Identify which cell holds the provided text, then report its (x, y) central coordinate. 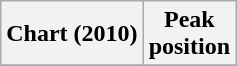
Peakposition (189, 34)
Chart (2010) (72, 34)
